Detect which cell encompasses the target text, then output its (x, y) center coordinate. 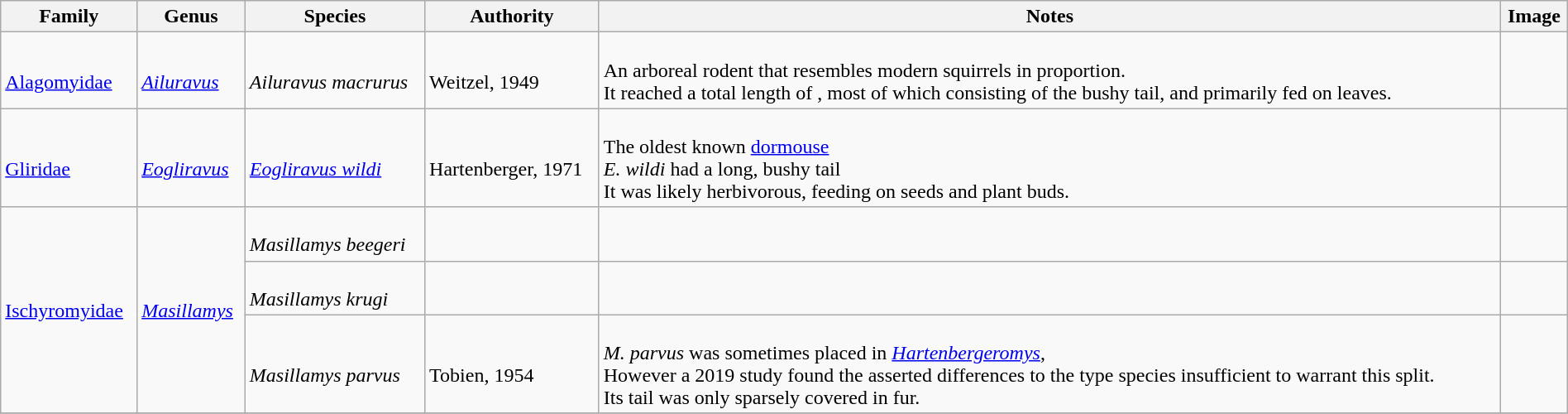
Eogliravus wildi (334, 157)
Ailuravus (192, 70)
Ischyromyidae (69, 310)
Masillamys (192, 310)
Ailuravus macrurus (334, 70)
The oldest known dormouse E. wildi had a long, bushy tail It was likely herbivorous, feeding on seeds and plant buds. (1049, 157)
Authority (513, 17)
Tobien, 1954 (513, 364)
Notes (1049, 17)
Species (334, 17)
Genus (192, 17)
Masillamys parvus (334, 364)
Weitzel, 1949 (513, 70)
Family (69, 17)
Alagomyidae (69, 70)
Masillamys krugi (334, 288)
Image (1535, 17)
Hartenberger, 1971 (513, 157)
Gliridae (69, 157)
Eogliravus (192, 157)
Masillamys beegeri (334, 233)
